Find where the given text appears and provide that cell's center as [X, Y] coordinate. 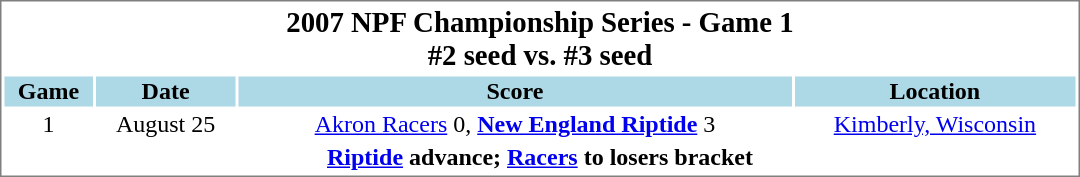
Game [48, 91]
1 [48, 125]
Riptide advance; Racers to losers bracket [540, 157]
Score [516, 91]
2007 NPF Championship Series - Game 1 #2 seed vs. #3 seed [540, 38]
Date [166, 91]
Location [934, 91]
August 25 [166, 125]
Akron Racers 0, New England Riptide 3 [516, 125]
Kimberly, Wisconsin [934, 125]
